Pinpoint the cell where the given text exists, returning its (X, Y) midpoint coordinate. 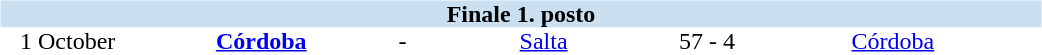
Finale 1. posto (520, 14)
- (403, 42)
57 - 4 (707, 42)
1 October (67, 42)
Salta (543, 42)
